Return the [x, y] coordinate for the center point of the cell that contains the specified text.  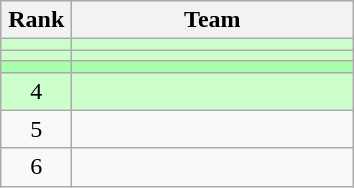
Rank [36, 20]
4 [36, 91]
Team [212, 20]
5 [36, 129]
6 [36, 167]
